Return the [X, Y] coordinate for the center point of the cell that contains the specified text.  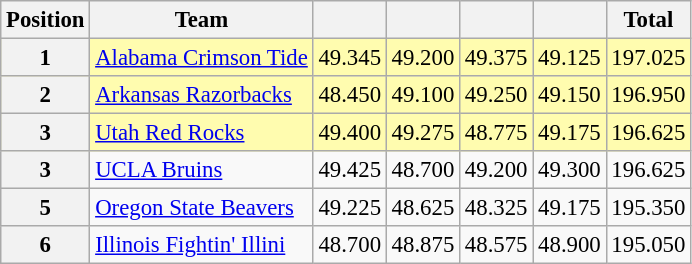
49.345 [350, 58]
48.325 [496, 208]
49.225 [350, 208]
48.900 [570, 245]
1 [46, 58]
49.100 [422, 95]
6 [46, 245]
49.300 [570, 170]
197.025 [648, 58]
49.425 [350, 170]
49.275 [422, 133]
49.150 [570, 95]
48.875 [422, 245]
48.450 [350, 95]
195.350 [648, 208]
Position [46, 20]
Team [202, 20]
5 [46, 208]
49.375 [496, 58]
Arkansas Razorbacks [202, 95]
Oregon State Beavers [202, 208]
UCLA Bruins [202, 170]
48.775 [496, 133]
Alabama Crimson Tide [202, 58]
48.625 [422, 208]
48.575 [496, 245]
195.050 [648, 245]
49.125 [570, 58]
49.250 [496, 95]
Illinois Fightin' Illini [202, 245]
49.400 [350, 133]
Total [648, 20]
196.950 [648, 95]
Utah Red Rocks [202, 133]
2 [46, 95]
